For the text-containing cell, return its midpoint in (X, Y) coordinate format. 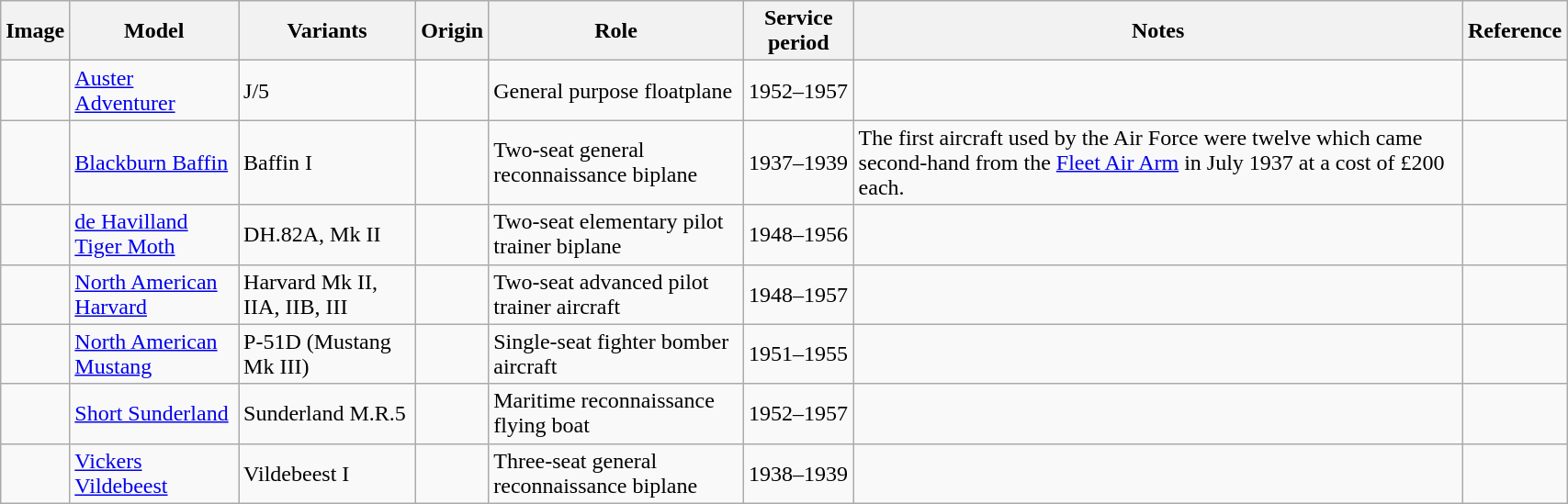
General purpose floatplane (616, 90)
Vickers Vildebeest (154, 474)
Vildebeest I (327, 474)
Auster Adventurer (154, 90)
Role (616, 31)
Three-seat general reconnaissance biplane (616, 474)
Short Sunderland (154, 413)
Harvard Mk II, IIA, IIB, III (327, 294)
Service period (798, 31)
Maritime reconnaissance flying boat (616, 413)
Blackburn Baffin (154, 162)
1948–1956 (798, 235)
North American Mustang (154, 354)
Two-seat general reconnaissance biplane (616, 162)
Two-seat elementary pilot trainer biplane (616, 235)
Baffin I (327, 162)
Two-seat advanced pilot trainer aircraft (616, 294)
1937–1939 (798, 162)
1951–1955 (798, 354)
Variants (327, 31)
North American Harvard (154, 294)
J/5 (327, 90)
P-51D (Mustang Mk III) (327, 354)
Model (154, 31)
1948–1957 (798, 294)
Image (35, 31)
Reference (1514, 31)
The first aircraft used by the Air Force were twelve which came second-hand from the Fleet Air Arm in July 1937 at a cost of £200 each. (1157, 162)
Single-seat fighter bomber aircraft (616, 354)
Notes (1157, 31)
Sunderland M.R.5 (327, 413)
Origin (452, 31)
DH.82A, Mk II (327, 235)
de Havilland Tiger Moth (154, 235)
1938–1939 (798, 474)
